Provide the (x, y) coordinate of the cell's center where the given text is located.  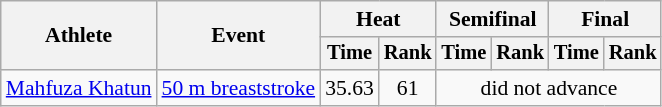
Final (605, 19)
61 (408, 88)
35.63 (350, 88)
Heat (378, 19)
Event (239, 36)
Athlete (79, 36)
Mahfuza Khatun (79, 88)
50 m breaststroke (239, 88)
Semifinal (492, 19)
did not advance (548, 88)
